For the text-containing cell, return its midpoint in [X, Y] coordinate format. 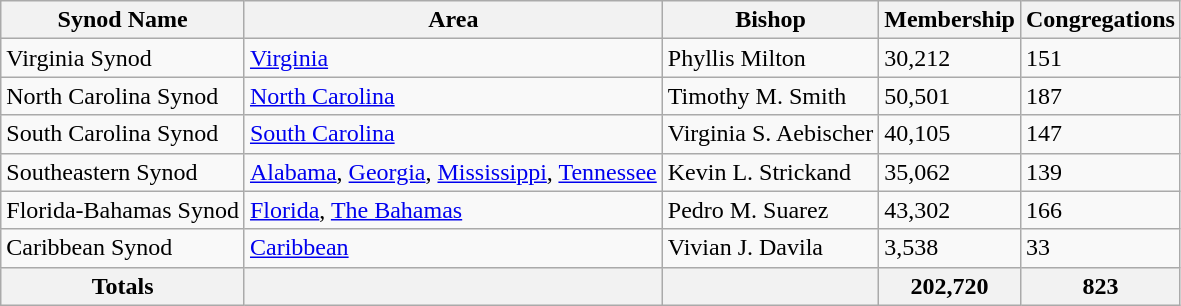
Synod Name [123, 20]
Bishop [770, 20]
Phyllis Milton [770, 58]
35,062 [950, 172]
North Carolina Synod [123, 96]
151 [1100, 58]
50,501 [950, 96]
Alabama, Georgia, Mississippi, Tennessee [453, 172]
Kevin L. Strickand [770, 172]
147 [1100, 134]
139 [1100, 172]
166 [1100, 210]
Caribbean Synod [123, 248]
Virginia [453, 58]
North Carolina [453, 96]
40,105 [950, 134]
30,212 [950, 58]
Florida, The Bahamas [453, 210]
Timothy M. Smith [770, 96]
Virginia Synod [123, 58]
South Carolina [453, 134]
Pedro M. Suarez [770, 210]
3,538 [950, 248]
Caribbean [453, 248]
Area [453, 20]
Totals [123, 286]
Florida-Bahamas Synod [123, 210]
187 [1100, 96]
823 [1100, 286]
South Carolina Synod [123, 134]
Virginia S. Aebischer [770, 134]
33 [1100, 248]
202,720 [950, 286]
Membership [950, 20]
43,302 [950, 210]
Southeastern Synod [123, 172]
Congregations [1100, 20]
Vivian J. Davila [770, 248]
